Output the [X, Y] coordinate of the center of the cell containing the given text.  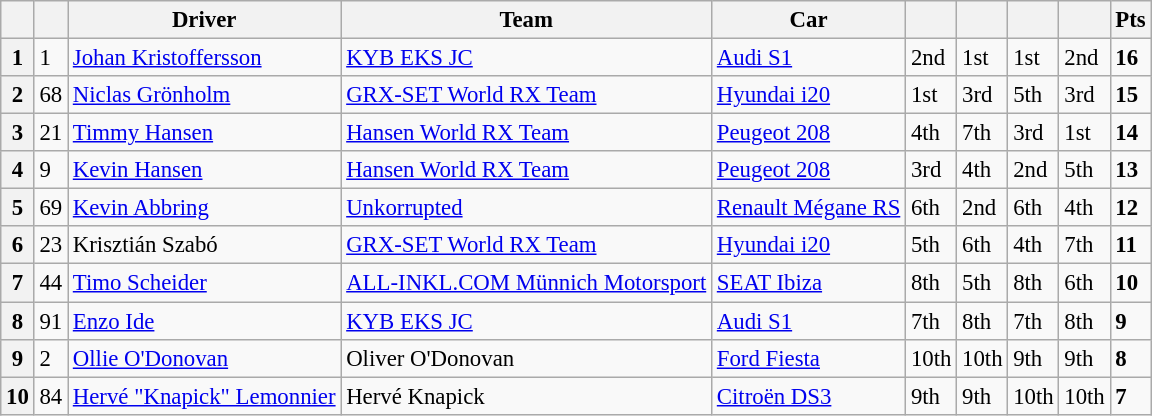
6 [18, 245]
Oliver O'Donovan [526, 358]
3 [18, 133]
Team [526, 20]
Kevin Hansen [204, 170]
91 [50, 321]
84 [50, 396]
13 [1130, 170]
14 [1130, 133]
5 [18, 208]
Enzo Ide [204, 321]
16 [1130, 58]
15 [1130, 95]
SEAT Ibiza [809, 283]
Hervé Knapick [526, 396]
Niclas Grönholm [204, 95]
Krisztián Szabó [204, 245]
11 [1130, 245]
Hervé "Knapick" Lemonnier [204, 396]
Johan Kristoffersson [204, 58]
Pts [1130, 20]
23 [50, 245]
Timo Scheider [204, 283]
Driver [204, 20]
68 [50, 95]
69 [50, 208]
Car [809, 20]
Unkorrupted [526, 208]
12 [1130, 208]
Timmy Hansen [204, 133]
Renault Mégane RS [809, 208]
44 [50, 283]
Kevin Abbring [204, 208]
ALL-INKL.COM Münnich Motorsport [526, 283]
Ford Fiesta [809, 358]
Ollie O'Donovan [204, 358]
Citroën DS3 [809, 396]
4 [18, 170]
21 [50, 133]
